Return (x, y) of the center of cell containing provided text 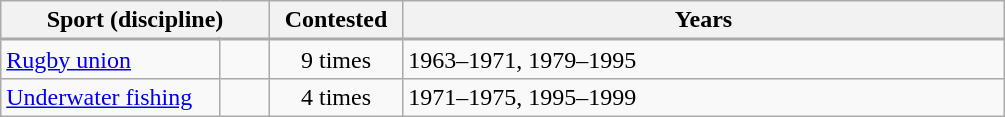
1963–1971, 1979–1995 (704, 59)
1971–1975, 1995–1999 (704, 97)
4 times (336, 97)
Contested (336, 20)
Years (704, 20)
Rugby union (110, 59)
Underwater fishing (110, 97)
9 times (336, 59)
Sport (discipline) (135, 20)
